Pinpoint the cell where the given text exists, returning its [X, Y] midpoint coordinate. 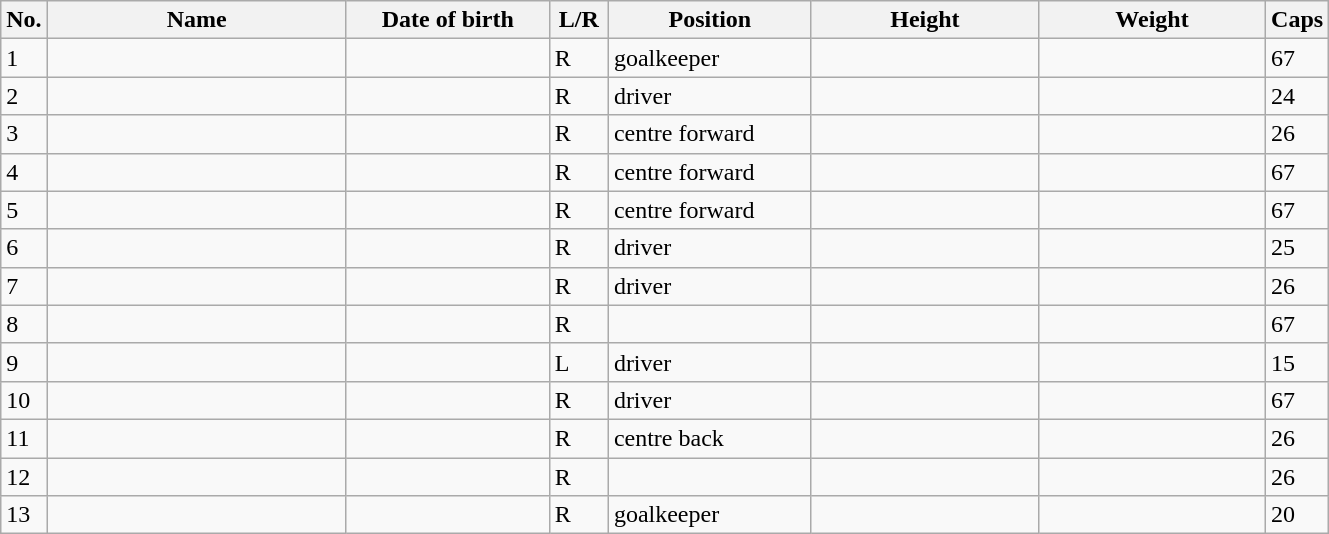
Height [924, 20]
7 [24, 286]
9 [24, 362]
centre back [710, 438]
10 [24, 400]
8 [24, 324]
Caps [1298, 20]
1 [24, 58]
20 [1298, 515]
2 [24, 96]
L [578, 362]
6 [24, 248]
13 [24, 515]
12 [24, 477]
25 [1298, 248]
15 [1298, 362]
11 [24, 438]
24 [1298, 96]
Position [710, 20]
4 [24, 172]
Weight [1152, 20]
3 [24, 134]
Date of birth [448, 20]
L/R [578, 20]
5 [24, 210]
Name [196, 20]
No. [24, 20]
